Extract the [X, Y] coordinate from the center of the cell holding the provided text.  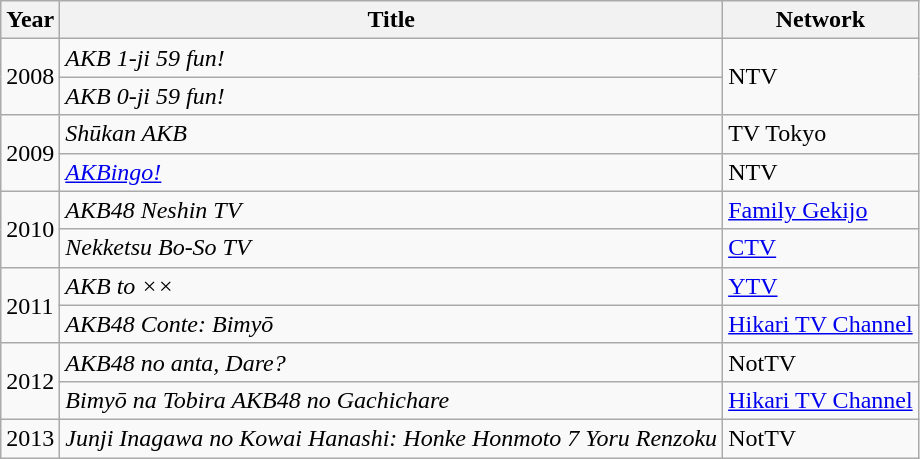
YTV [820, 286]
Family Gekijo [820, 210]
AKB48 no anta, Dare? [392, 362]
Shūkan AKB [392, 134]
2008 [30, 77]
2011 [30, 305]
AKB48 Neshin TV [392, 210]
CTV [820, 248]
Title [392, 20]
2012 [30, 381]
Year [30, 20]
2010 [30, 229]
AKBingo! [392, 172]
AKB 1-ji 59 fun! [392, 58]
Bimyō na Tobira AKB48 no Gachichare [392, 400]
TV Tokyo [820, 134]
Junji Inagawa no Kowai Hanashi: Honke Honmoto 7 Yoru Renzoku [392, 438]
AKB 0-ji 59 fun! [392, 96]
Network [820, 20]
Nekketsu Bo-So TV [392, 248]
AKB48 Conte: Bimyō [392, 324]
2013 [30, 438]
AKB to ×× [392, 286]
2009 [30, 153]
